Extract the [X, Y] coordinate from the center of the cell holding the provided text.  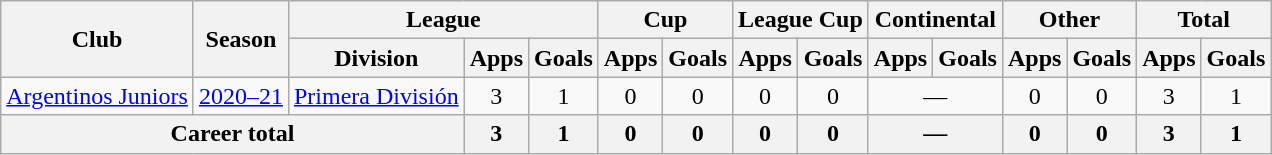
Club [98, 39]
Career total [232, 134]
Division [376, 58]
Other [1069, 20]
2020–21 [240, 96]
Primera División [376, 96]
League [443, 20]
Season [240, 39]
League Cup [801, 20]
Argentinos Juniors [98, 96]
Total [1204, 20]
Cup [665, 20]
Continental [935, 20]
